Extract the [X, Y] coordinate from the center of the cell holding the provided text.  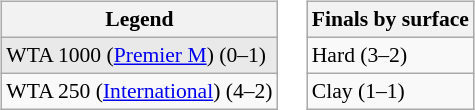
WTA 250 (International) (4–2) [139, 91]
Hard (3–2) [390, 55]
WTA 1000 (Premier M) (0–1) [139, 55]
Finals by surface [390, 20]
Clay (1–1) [390, 91]
Legend [139, 20]
